Search for the cell housing the specified text and yield its [X, Y] center coordinate. 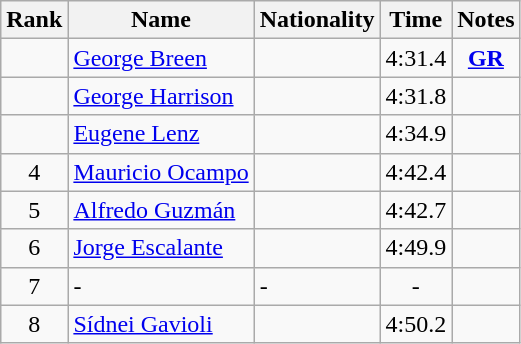
George Harrison [161, 96]
Eugene Lenz [161, 134]
GR [486, 58]
4:50.2 [416, 324]
4:34.9 [416, 134]
Nationality [317, 20]
Alfredo Guzmán [161, 210]
Time [416, 20]
4:49.9 [416, 248]
4:42.4 [416, 172]
7 [34, 286]
Sídnei Gavioli [161, 324]
4 [34, 172]
Jorge Escalante [161, 248]
4:31.8 [416, 96]
8 [34, 324]
Rank [34, 20]
Name [161, 20]
4:31.4 [416, 58]
6 [34, 248]
George Breen [161, 58]
4:42.7 [416, 210]
Mauricio Ocampo [161, 172]
5 [34, 210]
Notes [486, 20]
